Determine the [X, Y] coordinate at the center of the cell enclosing the given text.  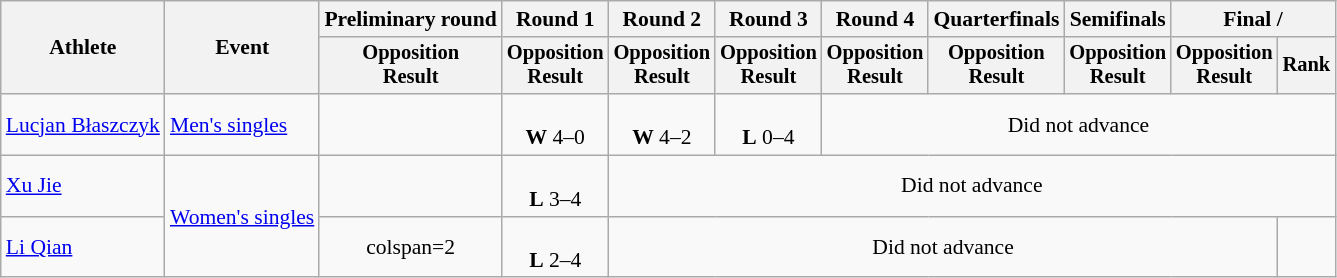
Xu Jie [83, 186]
L 2–4 [556, 248]
Final / [1253, 19]
Quarterfinals [996, 19]
Semifinals [1118, 19]
Rank [1307, 66]
L 0–4 [768, 124]
Round 2 [662, 19]
Round 1 [556, 19]
Event [242, 48]
colspan=2 [410, 248]
Lucjan Błaszczyk [83, 124]
Li Qian [83, 248]
W 4–2 [662, 124]
Women's singles [242, 217]
Men's singles [242, 124]
L 3–4 [556, 186]
Round 3 [768, 19]
Round 4 [876, 19]
Preliminary round [410, 19]
Athlete [83, 48]
W 4–0 [556, 124]
